Find where the given text appears and provide that cell's center as [x, y] coordinate. 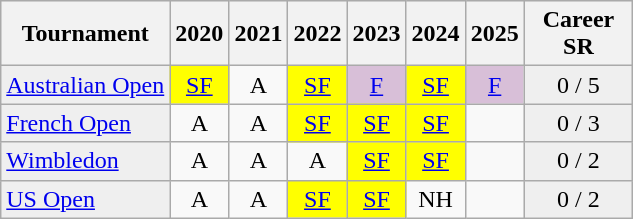
2021 [258, 34]
Tournament [86, 34]
2024 [436, 34]
Australian Open [86, 85]
NH [436, 199]
2025 [494, 34]
2022 [318, 34]
0 / 5 [578, 85]
French Open [86, 123]
2023 [376, 34]
2020 [200, 34]
0 / 3 [578, 123]
Wimbledon [86, 161]
US Open [86, 199]
Career SR [578, 34]
